Return (x, y) of the center of cell containing provided text 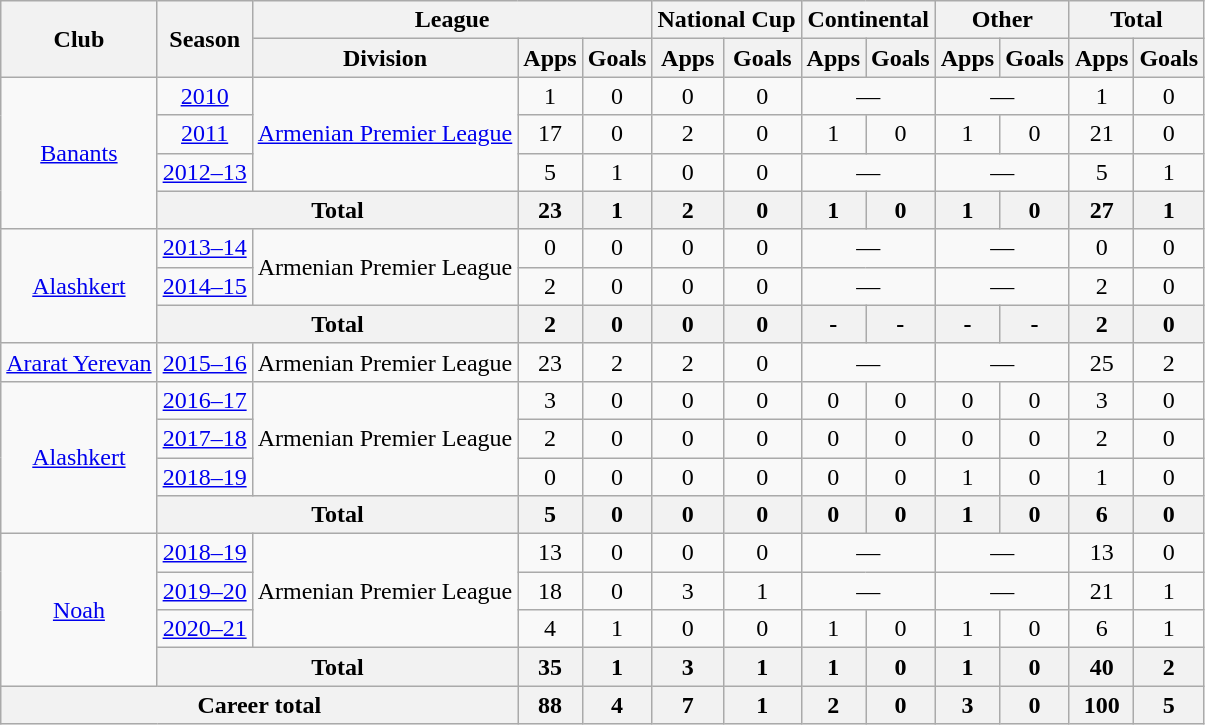
Noah (79, 610)
2014–15 (204, 286)
Division (385, 58)
17 (550, 134)
Club (79, 39)
35 (550, 667)
Season (204, 39)
2011 (204, 134)
2015–16 (204, 362)
2020–21 (204, 629)
2010 (204, 96)
40 (1101, 667)
2016–17 (204, 400)
2012–13 (204, 172)
2017–18 (204, 438)
27 (1101, 210)
League (452, 20)
25 (1101, 362)
18 (550, 591)
Other (1002, 20)
Banants (79, 153)
2019–20 (204, 591)
Continental (868, 20)
88 (550, 705)
2013–14 (204, 248)
7 (688, 705)
Career total (260, 705)
100 (1101, 705)
Ararat Yerevan (79, 362)
National Cup (726, 20)
